Extract the (X, Y) coordinate from the center of the cell holding the provided text.  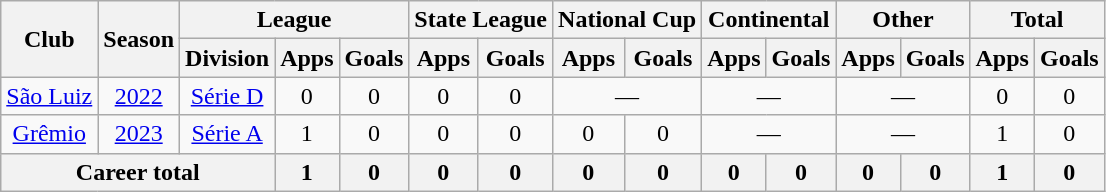
Season (139, 39)
National Cup (628, 20)
Division (228, 58)
São Luiz (50, 96)
Série A (228, 134)
Career total (138, 172)
Grêmio (50, 134)
Other (903, 20)
League (294, 20)
2023 (139, 134)
Série D (228, 96)
State League (481, 20)
Continental (769, 20)
Club (50, 39)
2022 (139, 96)
Total (1037, 20)
